From the cell containing the given text, extract its center point as [X, Y] coordinate. 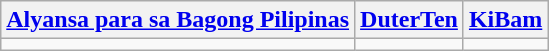
KiBam [505, 20]
Alyansa para sa Bagong Pilipinas [178, 20]
DuterTen [410, 20]
